Determine the [x, y] coordinate at the center of the cell enclosing the given text.  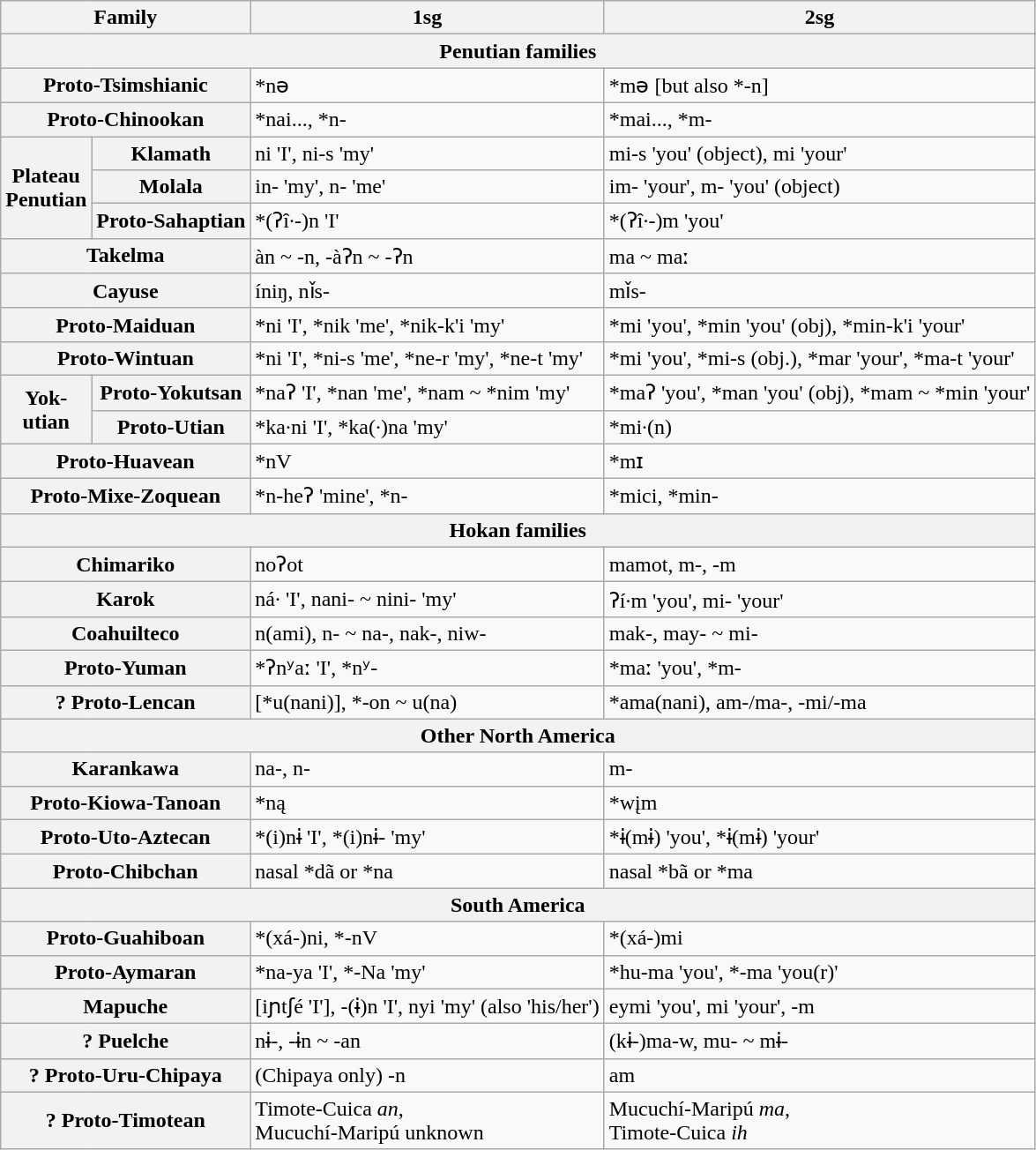
ná· 'I', nani- ~ nini- 'my' [427, 600]
1sg [427, 18]
Proto-Utian [171, 427]
mak-, may- ~ mi- [820, 633]
*mə [but also *-n] [820, 86]
Proto-Sahaptian [171, 221]
Timote-Cuica an, Mucuchí-Maripú unknown [427, 1120]
*nai..., *n- [427, 119]
*ʔnʸaː 'I', *nʸ- [427, 668]
Proto-Huavean [125, 461]
*(xá-)ni, *-nV [427, 938]
Family [125, 18]
*hu-ma 'you', *-ma 'you(r)' [820, 972]
Proto-Chibchan [125, 871]
íniŋ, nǐs- [427, 291]
*ka·ni 'I', *ka(·)na 'my' [427, 427]
*mai..., *m- [820, 119]
*mi 'you', *min 'you' (obj), *min-k'i 'your' [820, 325]
*mi 'you', *mi-s (obj.), *mar 'your', *ma-t 'your' [820, 358]
[iɲtʃé 'I'], -(ɨ)n 'I', nyi 'my' (also 'his/her') [427, 1006]
*nV [427, 461]
Proto-Aymaran [125, 972]
Karok [125, 600]
*(ʔî·-)m 'you' [820, 221]
Hokan families [518, 530]
nɨ-, -ɨn ~ -an [427, 1042]
[*u(nani)], *-on ~ u(na) [427, 702]
*(i)nɨ 'I', *(i)nɨ- 'my' [427, 837]
mi-s 'you' (object), mi 'your' [820, 153]
*mɪ [820, 461]
Proto-Kiowa-Tanoan [125, 803]
? Puelche [125, 1042]
àn ~ -n, -àʔn ~ -ʔn [427, 256]
*n-heʔ 'mine', *n- [427, 497]
*naʔ 'I', *nan 'me', *nam ~ *nim 'my' [427, 392]
Proto-Chinookan [125, 119]
in- 'my', n- 'me' [427, 187]
noʔot [427, 564]
mǐs- [820, 291]
Penutian families [518, 51]
nasal *bã or *ma [820, 871]
? Proto-Lencan [125, 702]
*wįm [820, 803]
*ɨ(mɨ) 'you', *ɨ(mɨ) 'your' [820, 837]
ʔí·m 'you', mi- 'your' [820, 600]
*ni 'I', *nik 'me', *nik-k'i 'my' [427, 325]
*(xá-)mi [820, 938]
(kɨ-)ma-w, mu- ~ mɨ- [820, 1042]
*ni 'I', *ni-s 'me', *ne-r 'my', *ne-t 'my' [427, 358]
*mi·(n) [820, 427]
Proto-Wintuan [125, 358]
(Chipaya only) -n [427, 1075]
Proto-Tsimshianic [125, 86]
Takelma [125, 256]
Coahuilteco [125, 633]
*ną [427, 803]
am [820, 1075]
*nə [427, 86]
Karankawa [125, 769]
*ama(nani), am-/ma-, -mi/-ma [820, 702]
Yok-utian [46, 409]
Proto-Yuman [125, 668]
*mici, *min- [820, 497]
Chimariko [125, 564]
Klamath [171, 153]
Other North America [518, 736]
Proto-Maiduan [125, 325]
South America [518, 905]
Proto-Yokutsan [171, 392]
nasal *dã or *na [427, 871]
im- 'your', m- 'you' (object) [820, 187]
Mapuche [125, 1006]
ni 'I', ni-s 'my' [427, 153]
Proto-Mixe-Zoquean [125, 497]
m- [820, 769]
mamot, m-, -m [820, 564]
n(ami), n- ~ na-, nak-, niw- [427, 633]
Molala [171, 187]
PlateauPenutian [46, 187]
? Proto-Timotean [125, 1120]
*maː 'you', *m- [820, 668]
*(ʔî·-)n 'I' [427, 221]
Cayuse [125, 291]
na-, n- [427, 769]
ma ~ maː [820, 256]
? Proto-Uru-Chipaya [125, 1075]
Proto-Guahiboan [125, 938]
*maʔ 'you', *man 'you' (obj), *mam ~ *min 'your' [820, 392]
2sg [820, 18]
Proto-Uto-Aztecan [125, 837]
eymi 'you', mi 'your', -m [820, 1006]
*na-ya 'I', *-Na 'my' [427, 972]
Mucuchí-Maripú ma, Timote-Cuica ih [820, 1120]
